Identify which cell holds the provided text, then report its (x, y) central coordinate. 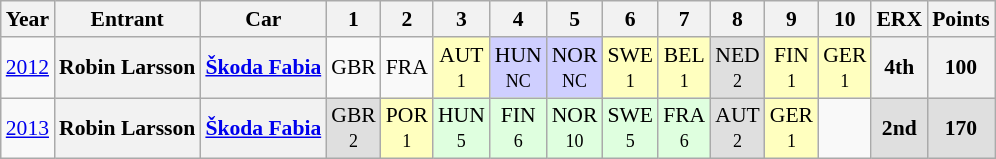
3 (462, 19)
POR1 (407, 128)
HUN5 (462, 128)
170 (961, 128)
AUT1 (462, 68)
6 (630, 19)
4th (899, 68)
4 (518, 19)
HUNNC (518, 68)
Entrant (127, 19)
2013 (28, 128)
8 (737, 19)
NED2 (737, 68)
FIN1 (792, 68)
NORNC (575, 68)
AUT2 (737, 128)
5 (575, 19)
ERX (899, 19)
SWE5 (630, 128)
GBR2 (354, 128)
2nd (899, 128)
2012 (28, 68)
Year (28, 19)
7 (684, 19)
Car (263, 19)
Points (961, 19)
100 (961, 68)
SWE1 (630, 68)
BEL1 (684, 68)
FRA (407, 68)
2 (407, 19)
10 (844, 19)
GBR (354, 68)
NOR10 (575, 128)
1 (354, 19)
FRA6 (684, 128)
9 (792, 19)
FIN6 (518, 128)
